Pinpoint the cell where the given text exists, returning its [x, y] midpoint coordinate. 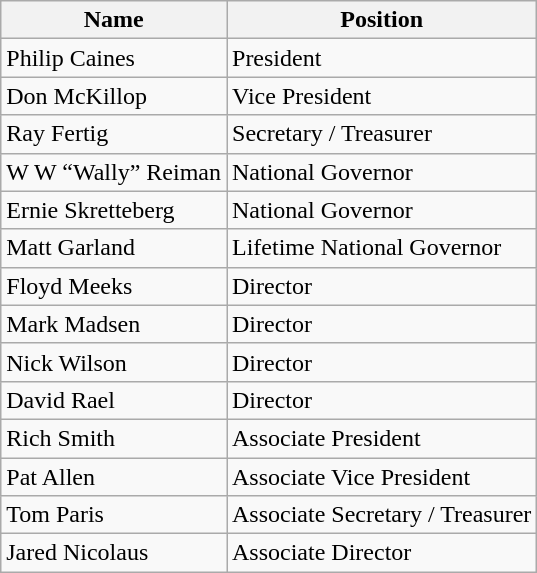
Floyd Meeks [114, 286]
Associate Secretary / Treasurer [381, 515]
Mark Madsen [114, 324]
Secretary / Treasurer [381, 134]
Associate President [381, 438]
Associate Director [381, 553]
Ray Fertig [114, 134]
Tom Paris [114, 515]
W W “Wally” Reiman [114, 172]
Vice President [381, 96]
David Rael [114, 400]
Matt Garland [114, 248]
Lifetime National Governor [381, 248]
Pat Allen [114, 477]
Philip Caines [114, 58]
Position [381, 20]
Rich Smith [114, 438]
President [381, 58]
Ernie Skretteberg [114, 210]
Nick Wilson [114, 362]
Associate Vice President [381, 477]
Don McKillop [114, 96]
Jared Nicolaus [114, 553]
Name [114, 20]
